From the cell containing the given text, extract its center point as (X, Y) coordinate. 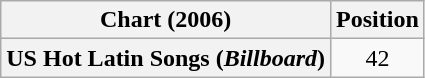
42 (378, 58)
Position (378, 20)
US Hot Latin Songs (Billboard) (166, 58)
Chart (2006) (166, 20)
